Return [X, Y] of the center of cell containing provided text 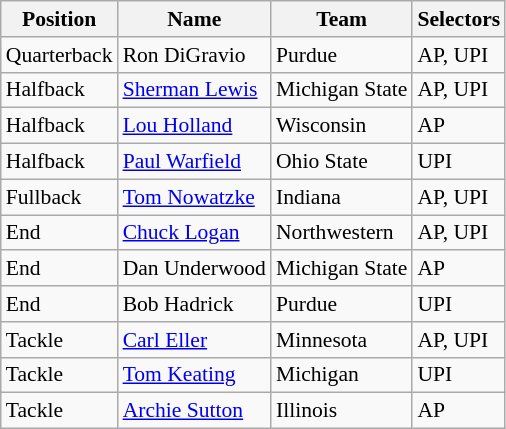
Michigan [342, 375]
Team [342, 19]
Northwestern [342, 233]
Fullback [60, 197]
Tom Nowatzke [194, 197]
Minnesota [342, 340]
Lou Holland [194, 126]
Paul Warfield [194, 162]
Sherman Lewis [194, 90]
Dan Underwood [194, 269]
Bob Hadrick [194, 304]
Quarterback [60, 55]
Carl Eller [194, 340]
Ron DiGravio [194, 55]
Chuck Logan [194, 233]
Name [194, 19]
Ohio State [342, 162]
Wisconsin [342, 126]
Position [60, 19]
Archie Sutton [194, 411]
Indiana [342, 197]
Illinois [342, 411]
Selectors [458, 19]
Tom Keating [194, 375]
